Search for the cell housing the specified text and yield its (X, Y) center coordinate. 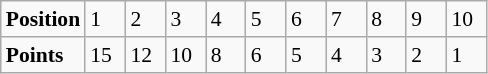
7 (346, 19)
Position (43, 19)
12 (145, 55)
9 (426, 19)
15 (105, 55)
Points (43, 55)
